Scan for the cell matching the given text and deliver its [X, Y] coordinate at center. 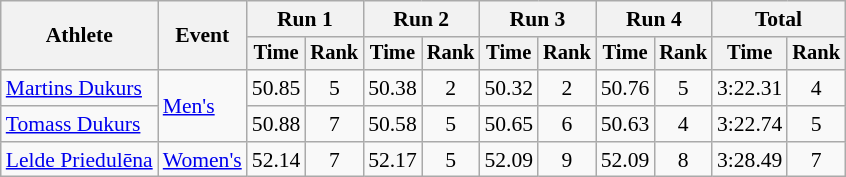
3:22.74 [750, 124]
Athlete [80, 36]
3:22.31 [750, 88]
Run 4 [654, 19]
50.65 [508, 124]
7 [334, 124]
Men's [202, 106]
Martins Dukurs [80, 88]
Run 3 [537, 19]
Total [778, 19]
50.63 [626, 124]
50.88 [276, 124]
50.76 [626, 88]
Run 2 [421, 19]
Tomass Dukurs [80, 124]
Run 1 [305, 19]
50.32 [508, 88]
6 [567, 124]
50.58 [392, 124]
50.85 [276, 88]
50.38 [392, 88]
Event [202, 36]
